Pinpoint the cell where the given text exists, returning its (X, Y) midpoint coordinate. 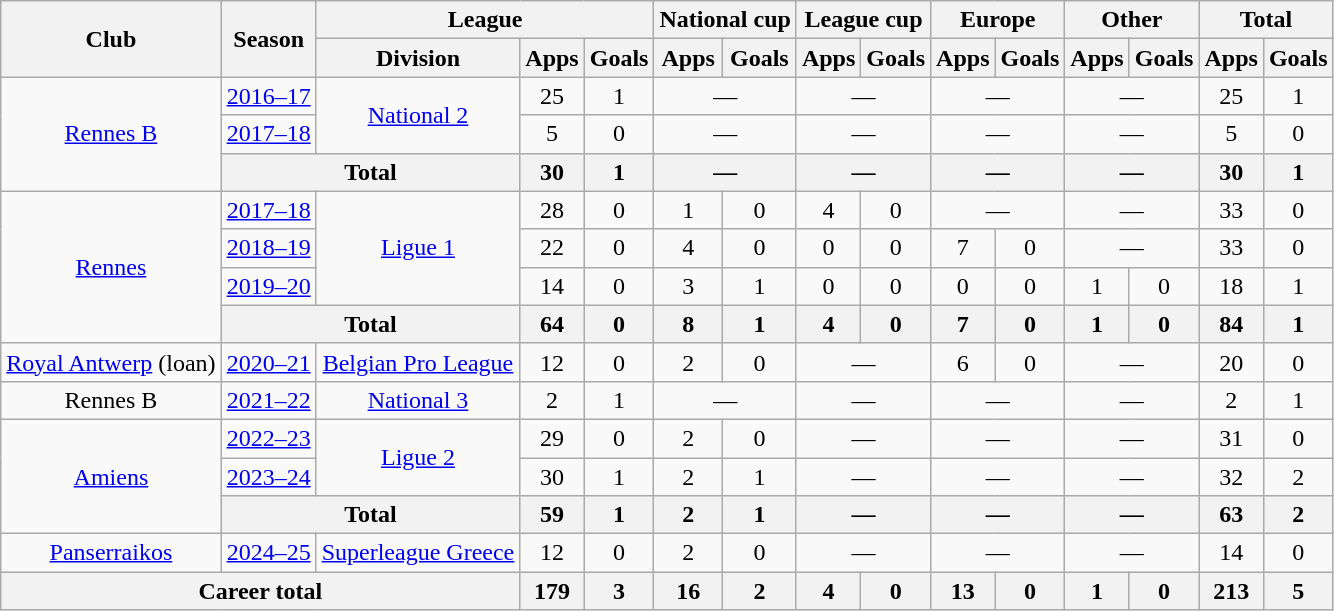
22 (552, 248)
Belgian Pro League (418, 362)
63 (1231, 515)
2022–23 (268, 438)
Ligue 2 (418, 457)
National 2 (418, 115)
Amiens (111, 476)
2020–21 (268, 362)
Other (1132, 20)
Rennes (111, 267)
Career total (260, 591)
Europe (998, 20)
2016–17 (268, 96)
28 (552, 210)
Superleague Greece (418, 553)
National 3 (418, 400)
213 (1231, 591)
16 (688, 591)
2024–25 (268, 553)
20 (1231, 362)
League cup (863, 20)
2018–19 (268, 248)
Season (268, 39)
Club (111, 39)
Royal Antwerp (loan) (111, 362)
179 (552, 591)
31 (1231, 438)
64 (552, 324)
2021–22 (268, 400)
Division (418, 58)
32 (1231, 477)
National cup (725, 20)
Ligue 1 (418, 248)
18 (1231, 286)
59 (552, 515)
League (485, 20)
84 (1231, 324)
13 (963, 591)
8 (688, 324)
2019–20 (268, 286)
Panserraikos (111, 553)
2023–24 (268, 477)
6 (963, 362)
29 (552, 438)
